Search for the cell housing the specified text and yield its (X, Y) center coordinate. 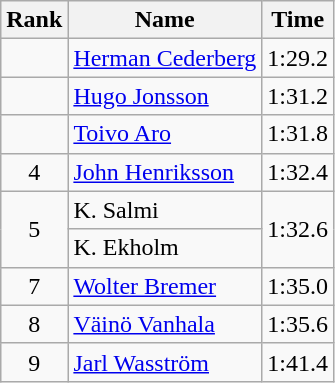
4 (34, 172)
Väinö Vanhala (165, 324)
1:35.6 (298, 324)
9 (34, 362)
Hugo Jonsson (165, 96)
1:32.6 (298, 229)
1:31.2 (298, 96)
Name (165, 20)
John Henriksson (165, 172)
1:29.2 (298, 58)
Time (298, 20)
Toivo Aro (165, 134)
5 (34, 229)
K. Ekholm (165, 248)
K. Salmi (165, 210)
1:32.4 (298, 172)
7 (34, 286)
1:31.8 (298, 134)
Rank (34, 20)
1:35.0 (298, 286)
8 (34, 324)
Jarl Wasström (165, 362)
1:41.4 (298, 362)
Herman Cederberg (165, 58)
Wolter Bremer (165, 286)
